Provide the (X, Y) coordinate of the cell's center where the given text is located.  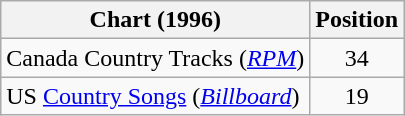
Position (357, 20)
Canada Country Tracks (RPM) (156, 58)
US Country Songs (Billboard) (156, 96)
34 (357, 58)
19 (357, 96)
Chart (1996) (156, 20)
